Determine the [x, y] coordinate at the center of the cell enclosing the given text.  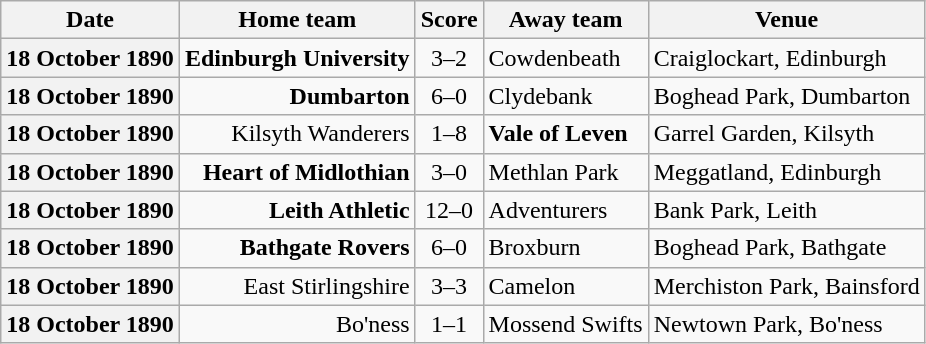
Dumbarton [297, 96]
Broxburn [566, 248]
Heart of Midlothian [297, 172]
Clydebank [566, 96]
Bathgate Rovers [297, 248]
12–0 [449, 210]
Vale of Leven [566, 134]
Away team [566, 20]
Score [449, 20]
Kilsyth Wanderers [297, 134]
Newtown Park, Bo'ness [786, 324]
Date [90, 20]
Home team [297, 20]
Cowdenbeath [566, 58]
3–2 [449, 58]
Adventurers [566, 210]
Boghead Park, Bathgate [786, 248]
Boghead Park, Dumbarton [786, 96]
Edinburgh University [297, 58]
Bank Park, Leith [786, 210]
1–8 [449, 134]
Camelon [566, 286]
Leith Athletic [297, 210]
Garrel Garden, Kilsyth [786, 134]
1–1 [449, 324]
Meggatland, Edinburgh [786, 172]
East Stirlingshire [297, 286]
Venue [786, 20]
Mossend Swifts [566, 324]
3–3 [449, 286]
Methlan Park [566, 172]
Merchiston Park, Bainsford [786, 286]
3–0 [449, 172]
Bo'ness [297, 324]
Craiglockart, Edinburgh [786, 58]
